Detect which cell encompasses the target text, then output its (X, Y) center coordinate. 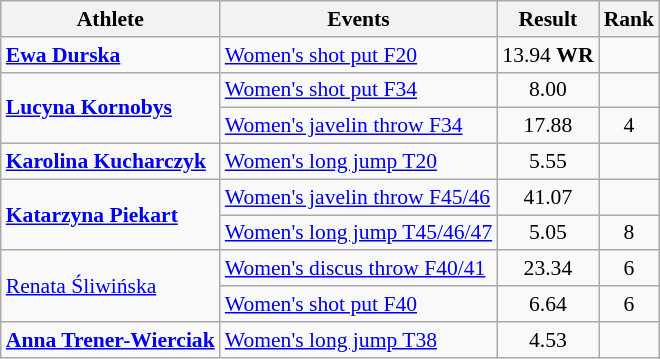
Women's shot put F20 (359, 55)
5.55 (548, 162)
Karolina Kucharczyk (110, 162)
4 (630, 126)
Ewa Durska (110, 55)
4.53 (548, 340)
23.34 (548, 269)
Women's javelin throw F45/46 (359, 197)
Anna Trener-Wierciak (110, 340)
Women's long jump T38 (359, 340)
Events (359, 19)
41.07 (548, 197)
Women's shot put F40 (359, 304)
Women's long jump T45/46/47 (359, 233)
Women's javelin throw F34 (359, 126)
5.05 (548, 233)
8 (630, 233)
Renata Śliwińska (110, 286)
13.94 WR (548, 55)
Lucyna Kornobys (110, 108)
Athlete (110, 19)
8.00 (548, 90)
Result (548, 19)
Women's discus throw F40/41 (359, 269)
17.88 (548, 126)
Rank (630, 19)
Women's shot put F34 (359, 90)
6.64 (548, 304)
Women's long jump T20 (359, 162)
Katarzyna Piekart (110, 214)
